Scan for the cell matching the given text and deliver its [x, y] coordinate at center. 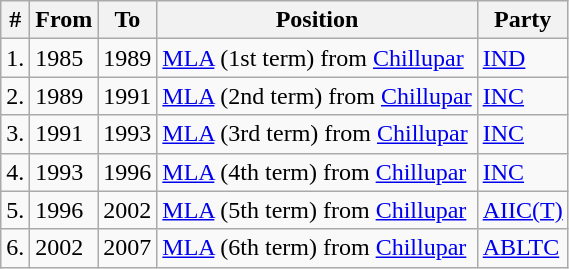
2007 [128, 248]
# [16, 20]
1985 [64, 58]
1. [16, 58]
5. [16, 210]
MLA (6th term) from Chillupar [317, 248]
MLA (3rd term) from Chillupar [317, 134]
MLA (2nd term) from Chillupar [317, 96]
MLA (4th term) from Chillupar [317, 172]
6. [16, 248]
From [64, 20]
3. [16, 134]
MLA (5th term) from Chillupar [317, 210]
To [128, 20]
2. [16, 96]
AIIC(T) [522, 210]
Position [317, 20]
ABLTC [522, 248]
Party [522, 20]
MLA (1st term) from Chillupar [317, 58]
IND [522, 58]
4. [16, 172]
